Identify which cell holds the provided text, then report its (x, y) central coordinate. 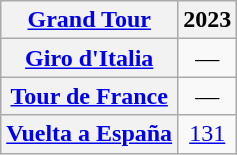
Tour de France (90, 96)
Vuelta a España (90, 134)
131 (208, 134)
2023 (208, 20)
Grand Tour (90, 20)
Giro d'Italia (90, 58)
